Return the [X, Y] coordinate for the center point of the cell that contains the specified text.  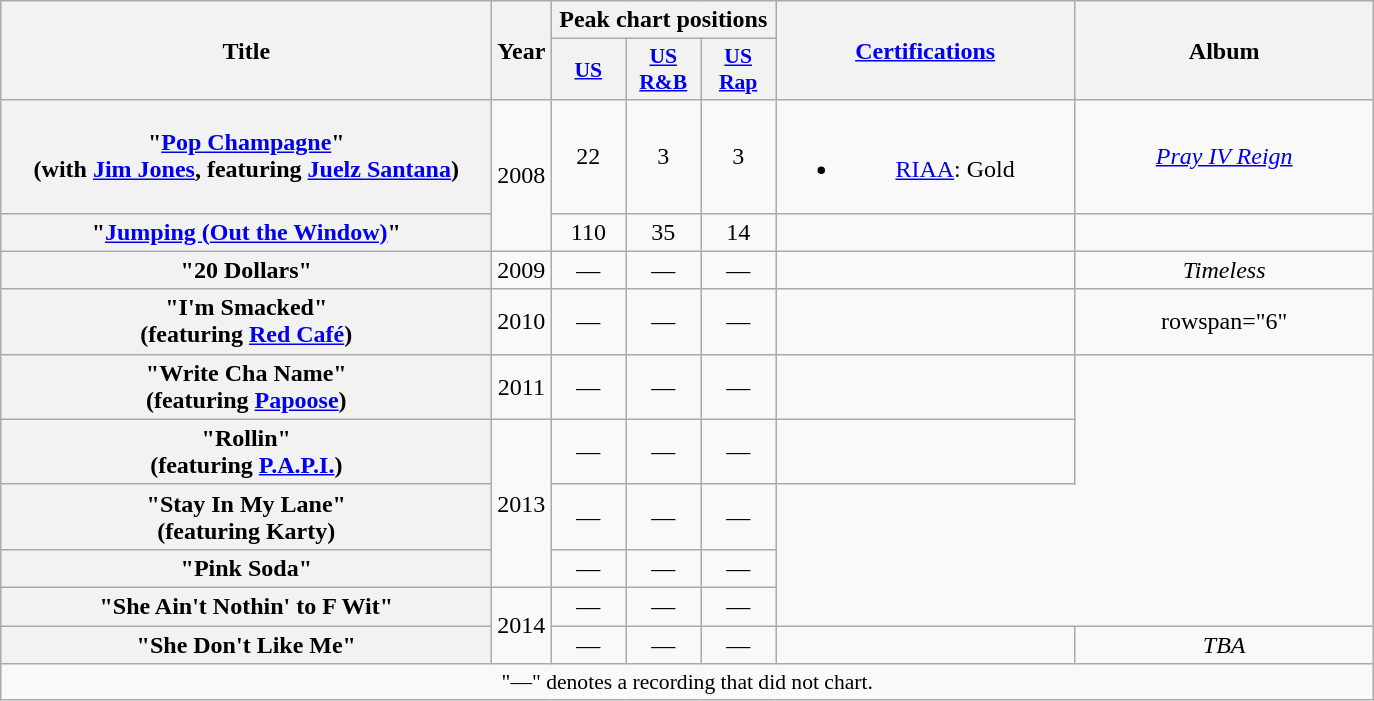
US [588, 70]
2014 [522, 625]
"I'm Smacked"(featuring Red Café) [246, 322]
Album [1224, 50]
Peak chart positions [664, 20]
"She Ain't Nothin' to F Wit" [246, 606]
110 [588, 232]
"Jumping (Out the Window)" [246, 232]
rowspan="6" [1224, 322]
Year [522, 50]
"Pop Champagne"(with Jim Jones, featuring Juelz Santana) [246, 156]
"20 Dollars" [246, 270]
14 [738, 232]
35 [664, 232]
2011 [522, 386]
Certifications [926, 50]
"Rollin"(featuring P.A.P.I.) [246, 452]
"Write Cha Name"(featuring Papoose) [246, 386]
Pray IV Reign [1224, 156]
"Stay In My Lane"(featuring Karty) [246, 516]
USRap [738, 70]
22 [588, 156]
Title [246, 50]
RIAA: Gold [926, 156]
TBA [1224, 645]
2008 [522, 176]
"Pink Soda" [246, 568]
"She Don't Like Me" [246, 645]
2010 [522, 322]
2013 [522, 503]
"—" denotes a recording that did not chart. [688, 682]
Timeless [1224, 270]
USR&B [664, 70]
2009 [522, 270]
